Return (x, y) of the center of cell containing provided text 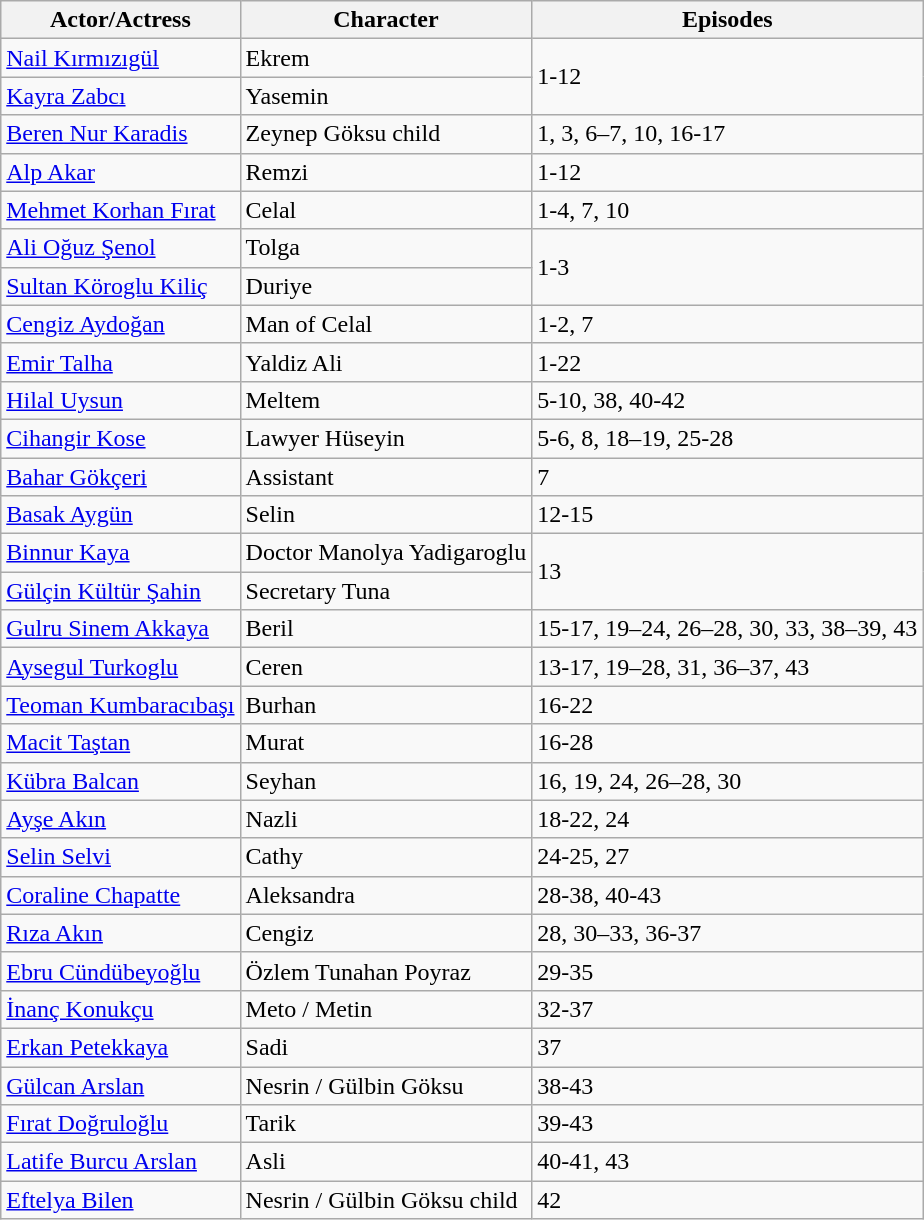
Selin Selvi (120, 857)
Man of Celal (386, 324)
Celal (386, 210)
16-28 (728, 743)
Emir Talha (120, 362)
Beril (386, 629)
Nazli (386, 819)
5-10, 38, 40-42 (728, 400)
Yasemin (386, 96)
Gulru Sinem Akkaya (120, 629)
Alp Akar (120, 172)
5-6, 8, 18–19, 25-28 (728, 438)
Meto / Metin (386, 1009)
Gülcan Arslan (120, 1085)
Ayşe Akın (120, 819)
Yaldiz Ali (386, 362)
37 (728, 1047)
Mehmet Korhan Fırat (120, 210)
Nesrin / Gülbin Göksu (386, 1085)
Nesrin / Gülbin Göksu child (386, 1200)
Ali Oğuz Şenol (120, 248)
Cathy (386, 857)
Coraline Chapatte (120, 895)
Rıza Akın (120, 933)
16-22 (728, 705)
Özlem Tunahan Poyraz (386, 971)
İnanç Konukçu (120, 1009)
Kübra Balcan (120, 781)
1-4, 7, 10 (728, 210)
1-22 (728, 362)
Actor/Actress (120, 20)
Remzi (386, 172)
13-17, 19–28, 31, 36–37, 43 (728, 667)
Aleksandra (386, 895)
Duriye (386, 286)
Meltem (386, 400)
15-17, 19–24, 26–28, 30, 33, 38–39, 43 (728, 629)
13 (728, 572)
12-15 (728, 515)
Latife Burcu Arslan (120, 1162)
Burhan (386, 705)
Ekrem (386, 58)
Hilal Uysun (120, 400)
Beren Nur Karadis (120, 134)
Sadi (386, 1047)
Cengiz Aydoğan (120, 324)
Binnur Kaya (120, 553)
Episodes (728, 20)
Erkan Petekkaya (120, 1047)
24-25, 27 (728, 857)
Eftelya Bilen (120, 1200)
Secretary Tuna (386, 591)
Tarik (386, 1124)
Sultan Köroglu Kiliç (120, 286)
38-43 (728, 1085)
1, 3, 6–7, 10, 16-17 (728, 134)
Macit Taştan (120, 743)
Fırat Doğruloğlu (120, 1124)
Murat (386, 743)
Ceren (386, 667)
Assistant (386, 477)
7 (728, 477)
Gülçin Kültür Şahin (120, 591)
Seyhan (386, 781)
1-3 (728, 267)
Zeynep Göksu child (386, 134)
18-22, 24 (728, 819)
32-37 (728, 1009)
28-38, 40-43 (728, 895)
Selin (386, 515)
Lawyer Hüseyin (386, 438)
Ebru Cündübeyoğlu (120, 971)
28, 30–33, 36-37 (728, 933)
Basak Aygün (120, 515)
16, 19, 24, 26–28, 30 (728, 781)
Tolga (386, 248)
Kayra Zabcı (120, 96)
1-2, 7 (728, 324)
Cihangir Kose (120, 438)
Character (386, 20)
29-35 (728, 971)
Bahar Gökçeri (120, 477)
42 (728, 1200)
40-41, 43 (728, 1162)
Nail Kırmızıgül (120, 58)
39-43 (728, 1124)
Cengiz (386, 933)
Doctor Manolya Yadigaroglu (386, 553)
Teoman Kumbaracıbaşı (120, 705)
Aysegul Turkoglu (120, 667)
Asli (386, 1162)
